Determine the [x, y] coordinate at the center of the cell enclosing the given text.  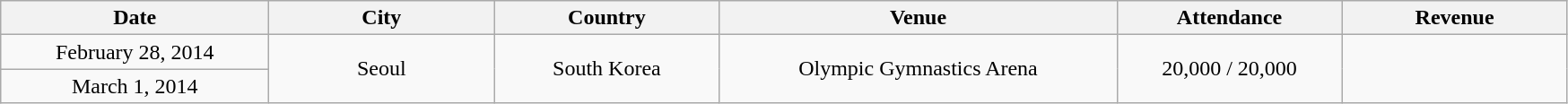
March 1, 2014 [135, 86]
Revenue [1455, 18]
Attendance [1229, 18]
20,000 / 20,000 [1229, 69]
Country [606, 18]
South Korea [606, 69]
City [382, 18]
Venue [919, 18]
February 28, 2014 [135, 52]
Olympic Gymnastics Arena [919, 69]
Date [135, 18]
Seoul [382, 69]
